For the text-containing cell, return its midpoint in [X, Y] coordinate format. 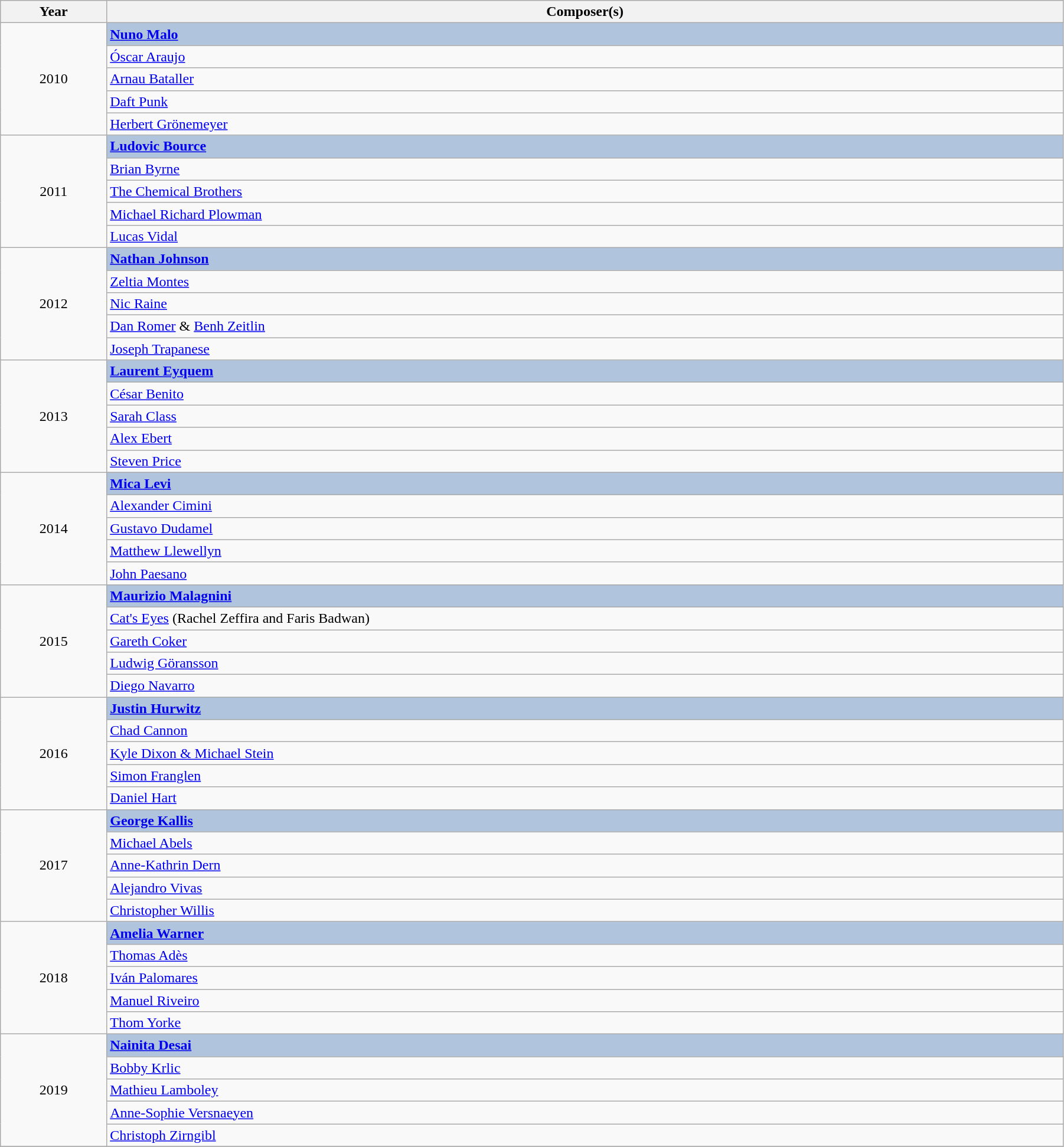
Simon Franglen [585, 776]
Gareth Coker [585, 641]
Manuel Riveiro [585, 1001]
Nuno Malo [585, 34]
2014 [54, 528]
The Chemical Brothers [585, 191]
Nic Raine [585, 304]
2012 [54, 303]
2010 [54, 79]
Alejandro Vivas [585, 888]
Composer(s) [585, 12]
Maurizio Malagnini [585, 596]
Ludwig Göransson [585, 664]
César Benito [585, 394]
Iván Palomares [585, 978]
Christoph Zirngibl [585, 1135]
Dan Romer & Benh Zeitlin [585, 326]
Zeltia Montes [585, 282]
Mathieu Lamboley [585, 1090]
Thom Yorke [585, 1023]
Matthew Llewellyn [585, 551]
Nainita Desai [585, 1045]
2016 [54, 753]
Alexander Cimini [585, 506]
Chad Cannon [585, 731]
Alex Ebert [585, 439]
Steven Price [585, 461]
Brian Byrne [585, 169]
2017 [54, 865]
Amelia Warner [585, 933]
2011 [54, 191]
Laurent Eyquem [585, 371]
2013 [54, 416]
Kyle Dixon & Michael Stein [585, 753]
Herbert Grönemeyer [585, 124]
Diego Navarro [585, 686]
Bobby Krlic [585, 1068]
2015 [54, 641]
Anne-Kathrin Dern [585, 865]
George Kallis [585, 821]
Cat's Eyes (Rachel Zeffira and Faris Badwan) [585, 618]
Michael Richard Plowman [585, 214]
Justin Hurwitz [585, 708]
Joseph Trapanese [585, 349]
2019 [54, 1090]
Mica Levi [585, 483]
Daft Punk [585, 102]
Lucas Vidal [585, 236]
Michael Abels [585, 843]
Christopher Willis [585, 910]
Gustavo Dudamel [585, 528]
2018 [54, 978]
Anne-Sophie Versnaeyen [585, 1113]
Nathan Johnson [585, 259]
Thomas Adès [585, 955]
Óscar Araujo [585, 57]
Daniel Hart [585, 798]
Ludovic Bource [585, 146]
Sarah Class [585, 416]
Year [54, 12]
John Paesano [585, 573]
Arnau Bataller [585, 79]
